For the text-containing cell, return its midpoint in (X, Y) coordinate format. 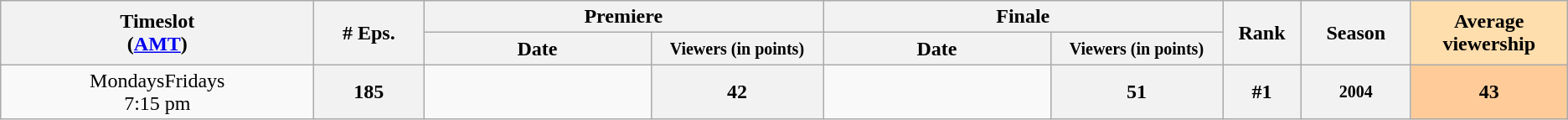
Timeslot(AMT) (157, 33)
Rank (1262, 33)
Season (1355, 33)
51 (1137, 92)
#1 (1262, 92)
Average viewership (1489, 33)
42 (737, 92)
43 (1489, 92)
MondaysFridays 7:15 pm (157, 92)
2004 (1355, 92)
Finale (1024, 17)
185 (369, 92)
# Eps. (369, 33)
Premiere (623, 17)
